Provide the [x, y] coordinate of the cell's center where the given text is located.  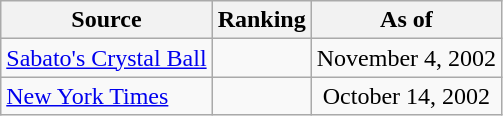
November 4, 2002 [406, 58]
As of [406, 20]
Source [106, 20]
Sabato's Crystal Ball [106, 58]
October 14, 2002 [406, 96]
Ranking [262, 20]
New York Times [106, 96]
